Search for the cell housing the specified text and yield its [X, Y] center coordinate. 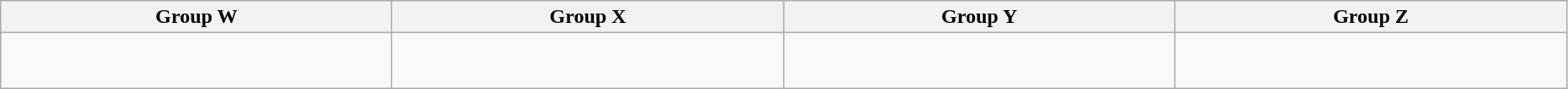
Group Z [1371, 17]
Group W [197, 17]
Group X [588, 17]
Group Y [979, 17]
